For the text-containing cell, return its midpoint in (X, Y) coordinate format. 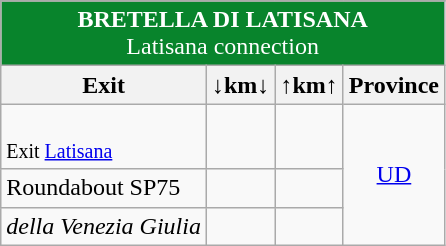
↓km↓ (240, 85)
↑km↑ (309, 85)
Roundabout SP75 (104, 188)
BRETELLA DI LATISANALatisana connection (223, 34)
Exit Latisana (104, 136)
Exit (104, 85)
della Venezia Giulia (104, 226)
Province (394, 85)
UD (394, 174)
